Search for the cell housing the specified text and yield its (X, Y) center coordinate. 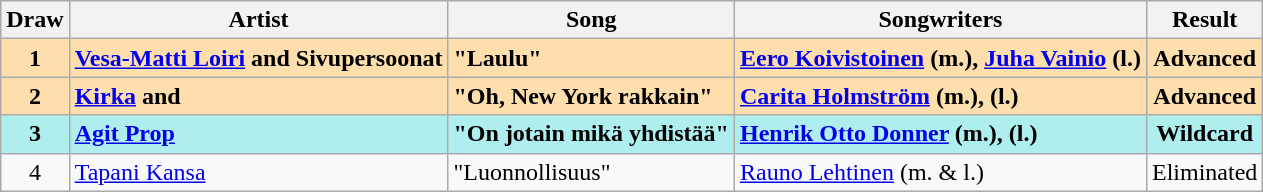
4 (35, 172)
Eliminated (1204, 172)
"Luonnollisuus" (591, 172)
"Oh, New York rakkain" (591, 96)
Vesa-Matti Loiri and Sivupersoonat (258, 58)
Carita Holmström (m.), (l.) (940, 96)
Artist (258, 20)
Songwriters (940, 20)
Agit Prop (258, 134)
Draw (35, 20)
2 (35, 96)
"On jotain mikä yhdistää" (591, 134)
Rauno Lehtinen (m. & l.) (940, 172)
"Laulu" (591, 58)
Tapani Kansa (258, 172)
1 (35, 58)
Song (591, 20)
Eero Koivistoinen (m.), Juha Vainio (l.) (940, 58)
Kirka and (258, 96)
Wildcard (1204, 134)
Henrik Otto Donner (m.), (l.) (940, 134)
Result (1204, 20)
3 (35, 134)
